For the text-containing cell, return its midpoint in (x, y) coordinate format. 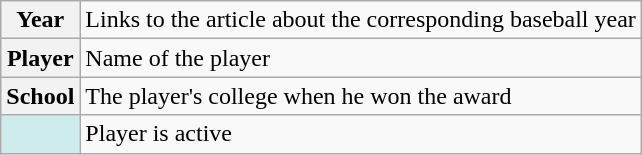
Year (40, 20)
Name of the player (361, 58)
School (40, 96)
The player's college when he won the award (361, 96)
Links to the article about the corresponding baseball year (361, 20)
Player is active (361, 134)
Player (40, 58)
